Capture the cell that displays the provided text and extract its [X, Y] central coordinate. 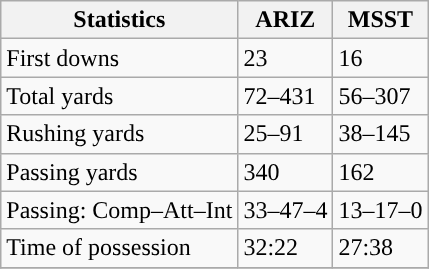
Rushing yards [120, 134]
25–91 [286, 134]
16 [380, 58]
ARIZ [286, 20]
162 [380, 172]
Total yards [120, 96]
Passing: Comp–Att–Int [120, 210]
27:38 [380, 248]
Statistics [120, 20]
340 [286, 172]
33–47–4 [286, 210]
72–431 [286, 96]
First downs [120, 58]
MSST [380, 20]
32:22 [286, 248]
Passing yards [120, 172]
13–17–0 [380, 210]
Time of possession [120, 248]
23 [286, 58]
38–145 [380, 134]
56–307 [380, 96]
